Pinpoint the cell where the given text exists, returning its [X, Y] midpoint coordinate. 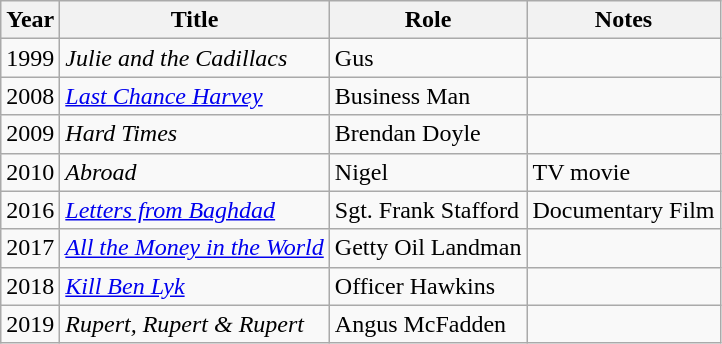
2016 [30, 210]
2017 [30, 248]
2008 [30, 96]
Abroad [194, 172]
Title [194, 20]
2009 [30, 134]
Documentary Film [624, 210]
1999 [30, 58]
Hard Times [194, 134]
Angus McFadden [428, 324]
2019 [30, 324]
All the Money in the World [194, 248]
Julie and the Cadillacs [194, 58]
Business Man [428, 96]
Getty Oil Landman [428, 248]
Nigel [428, 172]
Rupert, Rupert & Rupert [194, 324]
Brendan Doyle [428, 134]
Sgt. Frank Stafford [428, 210]
Officer Hawkins [428, 286]
Year [30, 20]
2010 [30, 172]
TV movie [624, 172]
2018 [30, 286]
Notes [624, 20]
Last Chance Harvey [194, 96]
Letters from Baghdad [194, 210]
Role [428, 20]
Kill Ben Lyk [194, 286]
Gus [428, 58]
